Find where the given text appears and provide that cell's center as [X, Y] coordinate. 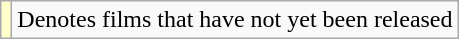
Denotes films that have not yet been released [235, 20]
